Find where the given text appears and provide that cell's center as (x, y) coordinate. 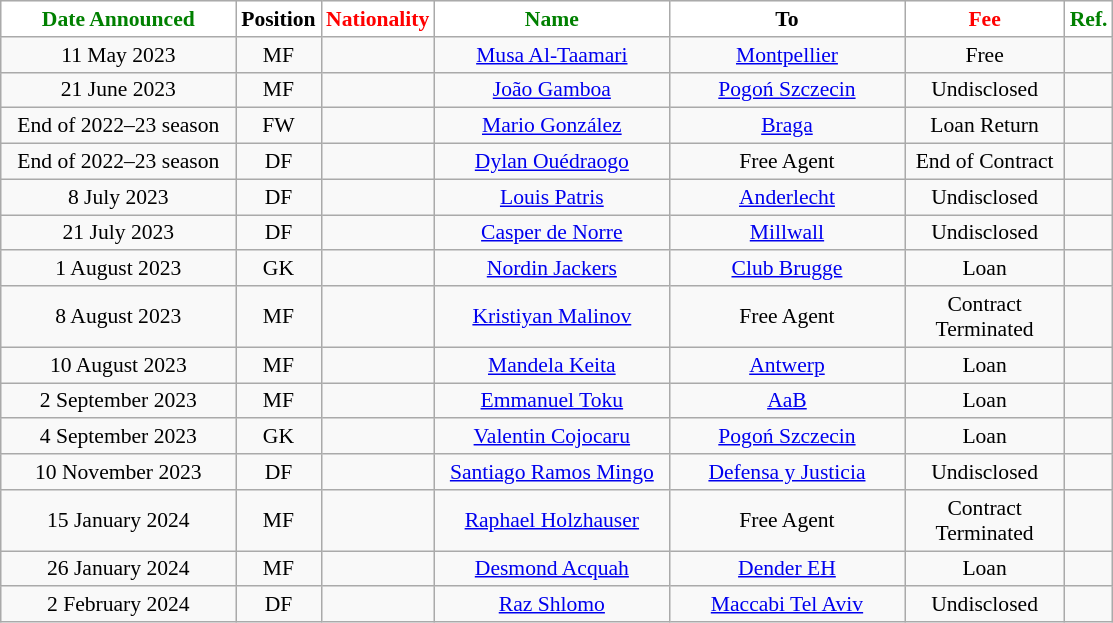
Kristiyan Malinov (552, 316)
2 September 2023 (118, 401)
Dylan Ouédraogo (552, 162)
AaB (786, 401)
End of Contract (985, 162)
Mario González (552, 126)
4 September 2023 (118, 437)
Date Announced (118, 19)
Braga (786, 126)
10 August 2023 (118, 365)
21 June 2023 (118, 90)
Desmond Acquah (552, 569)
Nordin Jackers (552, 269)
Free (985, 55)
10 November 2023 (118, 472)
8 July 2023 (118, 197)
11 May 2023 (118, 55)
Anderlecht (786, 197)
8 August 2023 (118, 316)
Fee (985, 19)
Dender EH (786, 569)
Casper de Norre (552, 233)
Raz Shlomo (552, 605)
Name (552, 19)
Valentin Cojocaru (552, 437)
Montpellier (786, 55)
15 January 2024 (118, 520)
Club Brugge (786, 269)
21 July 2023 (118, 233)
Mandela Keita (552, 365)
Emmanuel Toku (552, 401)
26 January 2024 (118, 569)
João Gamboa (552, 90)
Musa Al-Taamari (552, 55)
Ref. (1089, 19)
2 February 2024 (118, 605)
Raphael Holzhauser (552, 520)
Defensa y Justicia (786, 472)
Louis Patris (552, 197)
Maccabi Tel Aviv (786, 605)
1 August 2023 (118, 269)
Nationality (378, 19)
Santiago Ramos Mingo (552, 472)
Position (278, 19)
To (786, 19)
Antwerp (786, 365)
FW (278, 126)
Millwall (786, 233)
Loan Return (985, 126)
